From the cell containing the given text, extract its center point as (x, y) coordinate. 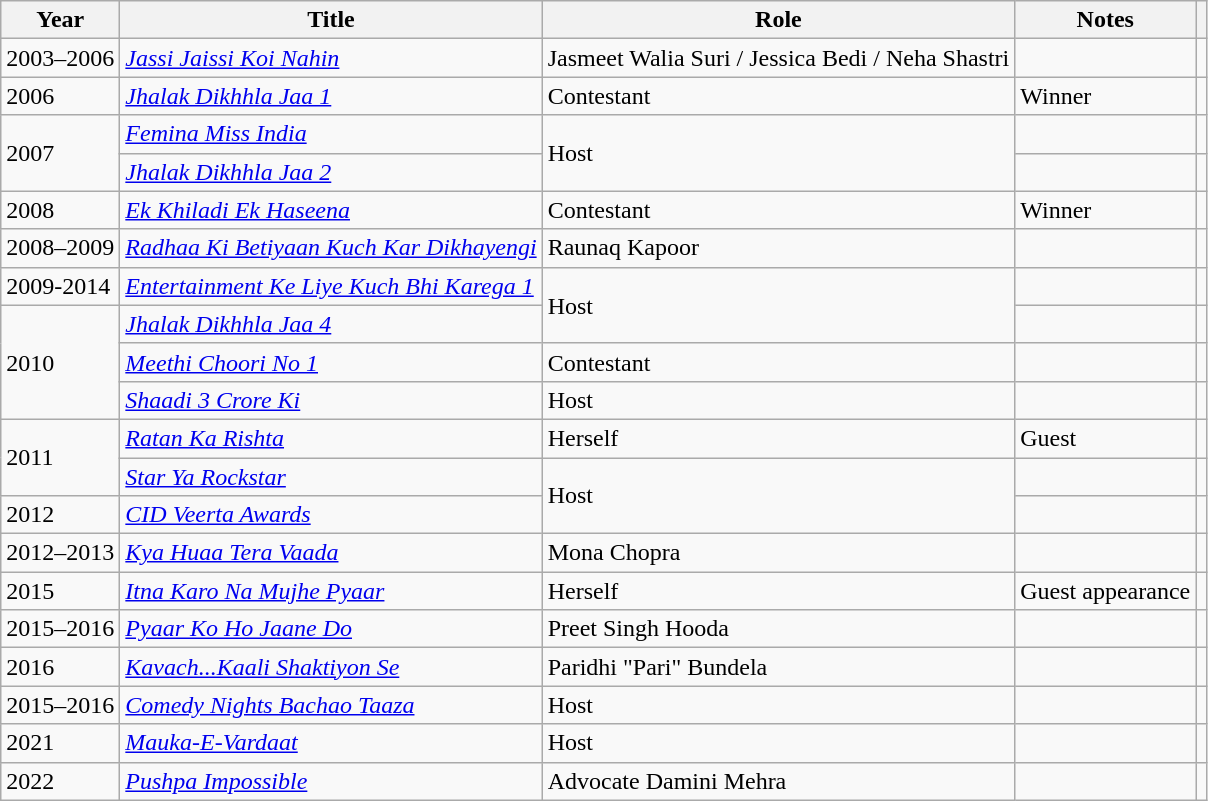
Jhalak Dikhhla Jaa 1 (331, 96)
Jhalak Dikhhla Jaa 2 (331, 172)
Raunaq Kapoor (778, 248)
Guest (1106, 438)
Mauka-E-Vardaat (331, 743)
Entertainment Ke Liye Kuch Bhi Karega 1 (331, 286)
Preet Singh Hooda (778, 629)
2007 (60, 153)
Advocate Damini Mehra (778, 781)
Jasmeet Walia Suri / Jessica Bedi / Neha Shastri (778, 58)
Mona Chopra (778, 553)
2012–2013 (60, 553)
Itna Karo Na Mujhe Pyaar (331, 591)
Star Ya Rockstar (331, 477)
2016 (60, 667)
2012 (60, 515)
2008–2009 (60, 248)
Kya Huaa Tera Vaada (331, 553)
2006 (60, 96)
Meethi Choori No 1 (331, 362)
2008 (60, 210)
Kavach...Kaali Shaktiyon Se (331, 667)
2022 (60, 781)
Comedy Nights Bachao Taaza (331, 705)
2003–2006 (60, 58)
Jhalak Dikhhla Jaa 4 (331, 324)
Year (60, 20)
Jassi Jaissi Koi Nahin (331, 58)
Pyaar Ko Ho Jaane Do (331, 629)
Role (778, 20)
Pushpa Impossible (331, 781)
2011 (60, 457)
2010 (60, 362)
Shaadi 3 Crore Ki (331, 400)
Guest appearance (1106, 591)
Ratan Ka Rishta (331, 438)
Title (331, 20)
2009-2014 (60, 286)
2021 (60, 743)
Femina Miss India (331, 134)
Ek Khiladi Ek Haseena (331, 210)
Notes (1106, 20)
CID Veerta Awards (331, 515)
2015 (60, 591)
Paridhi "Pari" Bundela (778, 667)
Radhaa Ki Betiyaan Kuch Kar Dikhayengi (331, 248)
